Find where the given text appears and provide that cell's center as (x, y) coordinate. 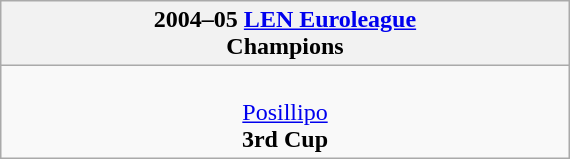
Posillipo3rd Cup (284, 112)
2004–05 LEN EuroleagueChampions (284, 34)
